For the text-containing cell, return its midpoint in [X, Y] coordinate format. 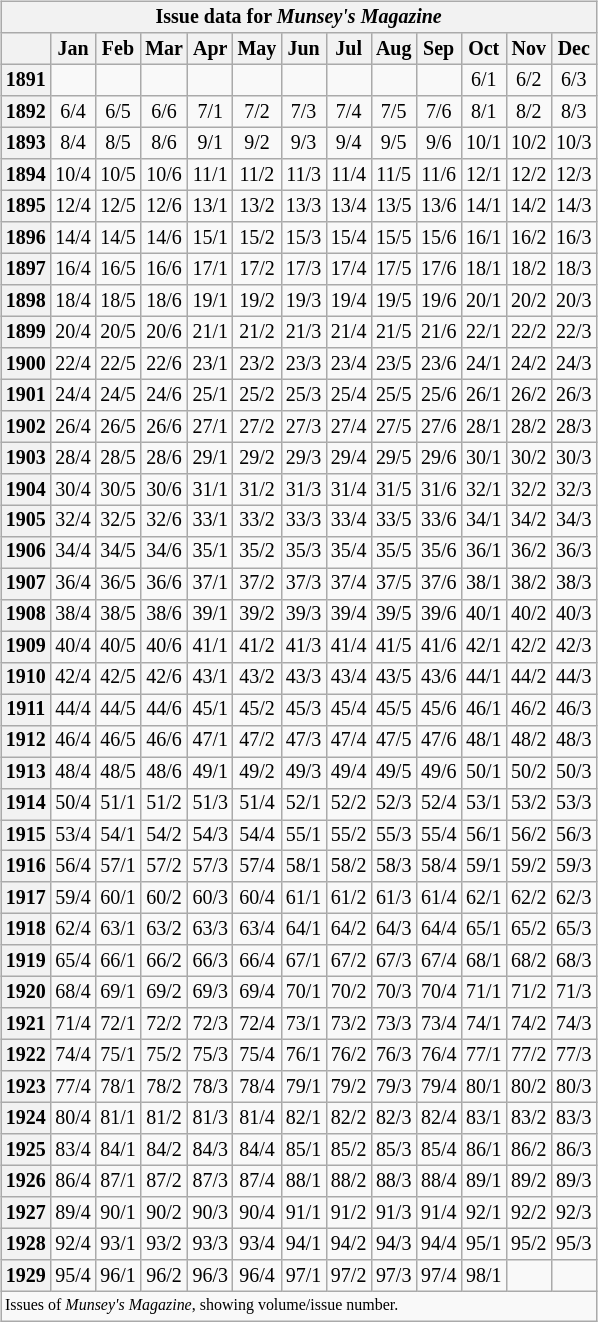
1909 [26, 646]
15/1 [210, 238]
46/6 [164, 740]
34/2 [528, 520]
25/3 [304, 394]
25/1 [210, 394]
81/2 [164, 1118]
28/6 [164, 458]
17/3 [304, 268]
71/3 [574, 992]
67/1 [304, 960]
39/3 [304, 614]
52/2 [348, 804]
1904 [26, 490]
92/2 [528, 1212]
29/3 [304, 458]
17/6 [438, 268]
24/5 [118, 394]
68/2 [528, 960]
36/4 [72, 584]
27/3 [304, 426]
34/6 [164, 552]
1928 [26, 1244]
74/2 [528, 1024]
48/4 [72, 772]
1918 [26, 930]
80/3 [574, 1086]
73/3 [394, 1024]
1917 [26, 898]
10/2 [528, 144]
64/3 [394, 930]
85/1 [304, 1150]
59/1 [484, 866]
27/6 [438, 426]
31/5 [394, 490]
82/1 [304, 1118]
91/2 [348, 1212]
51/4 [257, 804]
60/1 [118, 898]
54/3 [210, 836]
1916 [26, 866]
84/4 [257, 1150]
49/2 [257, 772]
8/5 [118, 144]
23/1 [210, 364]
23/5 [394, 364]
60/3 [210, 898]
50/4 [72, 804]
49/5 [394, 772]
14/1 [484, 206]
43/2 [257, 678]
82/4 [438, 1118]
95/3 [574, 1244]
60/2 [164, 898]
20/5 [118, 332]
80/2 [528, 1086]
10/3 [574, 144]
7/4 [348, 112]
81/3 [210, 1118]
88/1 [304, 1182]
42/1 [484, 646]
1895 [26, 206]
48/2 [528, 740]
6/5 [118, 112]
33/1 [210, 520]
35/2 [257, 552]
30/3 [574, 458]
7/2 [257, 112]
19/2 [257, 300]
34/4 [72, 552]
28/2 [528, 426]
83/1 [484, 1118]
87/2 [164, 1182]
76/1 [304, 1056]
72/2 [164, 1024]
94/2 [348, 1244]
69/1 [118, 992]
66/3 [210, 960]
38/4 [72, 614]
1908 [26, 614]
47/3 [304, 740]
6/1 [484, 80]
74/4 [72, 1056]
1923 [26, 1086]
14/5 [118, 238]
Feb [118, 48]
83/3 [574, 1118]
37/2 [257, 584]
58/2 [348, 866]
18/4 [72, 300]
57/2 [164, 866]
43/3 [304, 678]
93/1 [118, 1244]
52/4 [438, 804]
87/1 [118, 1182]
82/2 [348, 1118]
90/1 [118, 1212]
98/1 [484, 1276]
54/2 [164, 836]
17/5 [394, 268]
14/3 [574, 206]
20/3 [574, 300]
1905 [26, 520]
83/2 [528, 1118]
21/1 [210, 332]
22/4 [72, 364]
11/5 [394, 174]
37/1 [210, 584]
67/4 [438, 960]
95/4 [72, 1276]
Jan [72, 48]
1897 [26, 268]
52/3 [394, 804]
80/1 [484, 1086]
29/6 [438, 458]
70/4 [438, 992]
1925 [26, 1150]
13/1 [210, 206]
81/1 [118, 1118]
67/2 [348, 960]
54/1 [118, 836]
39/2 [257, 614]
53/2 [528, 804]
93/3 [210, 1244]
56/4 [72, 866]
1929 [26, 1276]
37/6 [438, 584]
62/3 [574, 898]
19/6 [438, 300]
15/6 [438, 238]
95/2 [528, 1244]
40/2 [528, 614]
89/2 [528, 1182]
40/3 [574, 614]
94/1 [304, 1244]
69/3 [210, 992]
36/2 [528, 552]
1915 [26, 836]
10/6 [164, 174]
75/1 [118, 1056]
37/3 [304, 584]
59/2 [528, 866]
38/3 [574, 584]
82/3 [394, 1118]
51/3 [210, 804]
55/3 [394, 836]
16/2 [528, 238]
93/2 [164, 1244]
24/2 [528, 364]
69/4 [257, 992]
11/3 [304, 174]
18/3 [574, 268]
8/2 [528, 112]
39/5 [394, 614]
68/3 [574, 960]
62/4 [72, 930]
39/6 [438, 614]
15/5 [394, 238]
28/3 [574, 426]
8/6 [164, 144]
86/3 [574, 1150]
87/3 [210, 1182]
7/3 [304, 112]
46/5 [118, 740]
55/2 [348, 836]
41/2 [257, 646]
24/4 [72, 394]
80/4 [72, 1118]
31/6 [438, 490]
46/4 [72, 740]
92/3 [574, 1212]
22/5 [118, 364]
16/1 [484, 238]
44/5 [118, 710]
86/1 [484, 1150]
22/6 [164, 364]
89/1 [484, 1182]
65/1 [484, 930]
1914 [26, 804]
90/3 [210, 1212]
1919 [26, 960]
68/4 [72, 992]
32/4 [72, 520]
47/4 [348, 740]
7/1 [210, 112]
16/3 [574, 238]
92/1 [484, 1212]
8/1 [484, 112]
Jun [304, 48]
36/6 [164, 584]
59/3 [574, 866]
12/5 [118, 206]
30/4 [72, 490]
46/2 [528, 710]
20/4 [72, 332]
85/4 [438, 1150]
88/2 [348, 1182]
94/4 [438, 1244]
22/2 [528, 332]
1903 [26, 458]
33/4 [348, 520]
26/1 [484, 394]
29/2 [257, 458]
78/2 [164, 1086]
9/4 [348, 144]
52/1 [304, 804]
23/2 [257, 364]
67/3 [394, 960]
41/3 [304, 646]
77/4 [72, 1086]
1892 [26, 112]
68/1 [484, 960]
36/5 [118, 584]
1898 [26, 300]
79/4 [438, 1086]
49/6 [438, 772]
17/4 [348, 268]
45/4 [348, 710]
33/5 [394, 520]
65/2 [528, 930]
84/3 [210, 1150]
91/3 [394, 1212]
21/6 [438, 332]
16/4 [72, 268]
46/3 [574, 710]
31/1 [210, 490]
40/6 [164, 646]
97/3 [394, 1276]
70/2 [348, 992]
38/1 [484, 584]
12/6 [164, 206]
40/5 [118, 646]
47/5 [394, 740]
26/5 [118, 426]
40/1 [484, 614]
76/3 [394, 1056]
1924 [26, 1118]
61/3 [394, 898]
31/3 [304, 490]
21/3 [304, 332]
97/4 [438, 1276]
41/1 [210, 646]
43/6 [438, 678]
Apr [210, 48]
73/2 [348, 1024]
77/1 [484, 1056]
65/3 [574, 930]
48/6 [164, 772]
50/2 [528, 772]
51/1 [118, 804]
1922 [26, 1056]
22/3 [574, 332]
96/2 [164, 1276]
19/1 [210, 300]
96/1 [118, 1276]
71/4 [72, 1024]
1896 [26, 238]
42/5 [118, 678]
1894 [26, 174]
1906 [26, 552]
47/6 [438, 740]
32/1 [484, 490]
45/2 [257, 710]
11/4 [348, 174]
17/2 [257, 268]
6/3 [574, 80]
10/1 [484, 144]
75/3 [210, 1056]
49/1 [210, 772]
94/3 [394, 1244]
13/6 [438, 206]
43/1 [210, 678]
6/2 [528, 80]
34/5 [118, 552]
77/3 [574, 1056]
63/1 [118, 930]
83/4 [72, 1150]
26/2 [528, 394]
89/4 [72, 1212]
40/4 [72, 646]
76/2 [348, 1056]
78/4 [257, 1086]
18/5 [118, 300]
23/6 [438, 364]
1921 [26, 1024]
1912 [26, 740]
1913 [26, 772]
58/4 [438, 866]
43/4 [348, 678]
Oct [484, 48]
86/4 [72, 1182]
24/1 [484, 364]
44/6 [164, 710]
Aug [394, 48]
15/4 [348, 238]
Nov [528, 48]
18/1 [484, 268]
44/1 [484, 678]
20/2 [528, 300]
32/3 [574, 490]
33/3 [304, 520]
24/6 [164, 394]
19/5 [394, 300]
56/3 [574, 836]
Issue data for Munsey's Magazine [298, 18]
1911 [26, 710]
36/3 [574, 552]
60/4 [257, 898]
29/5 [394, 458]
46/1 [484, 710]
45/5 [394, 710]
24/3 [574, 364]
93/4 [257, 1244]
41/6 [438, 646]
9/5 [394, 144]
66/1 [118, 960]
64/4 [438, 930]
53/1 [484, 804]
74/3 [574, 1024]
14/2 [528, 206]
32/5 [118, 520]
Sep [438, 48]
45/6 [438, 710]
78/1 [118, 1086]
71/2 [528, 992]
1891 [26, 80]
28/5 [118, 458]
25/5 [394, 394]
53/4 [72, 836]
44/2 [528, 678]
27/2 [257, 426]
58/1 [304, 866]
Jul [348, 48]
13/4 [348, 206]
42/2 [528, 646]
38/5 [118, 614]
18/2 [528, 268]
91/1 [304, 1212]
50/1 [484, 772]
25/2 [257, 394]
74/1 [484, 1024]
20/1 [484, 300]
73/4 [438, 1024]
34/1 [484, 520]
34/3 [574, 520]
7/6 [438, 112]
14/4 [72, 238]
57/1 [118, 866]
1926 [26, 1182]
38/2 [528, 584]
21/5 [394, 332]
79/2 [348, 1086]
13/2 [257, 206]
84/2 [164, 1150]
30/1 [484, 458]
12/3 [574, 174]
73/1 [304, 1024]
26/6 [164, 426]
65/4 [72, 960]
61/2 [348, 898]
57/4 [257, 866]
14/6 [164, 238]
79/3 [394, 1086]
79/1 [304, 1086]
86/2 [528, 1150]
42/3 [574, 646]
77/2 [528, 1056]
37/5 [394, 584]
95/1 [484, 1244]
55/1 [304, 836]
1927 [26, 1212]
90/2 [164, 1212]
25/6 [438, 394]
64/2 [348, 930]
58/3 [394, 866]
30/6 [164, 490]
69/2 [164, 992]
39/1 [210, 614]
48/3 [574, 740]
23/4 [348, 364]
87/4 [257, 1182]
44/4 [72, 710]
18/6 [164, 300]
9/2 [257, 144]
48/1 [484, 740]
63/4 [257, 930]
56/2 [528, 836]
9/6 [438, 144]
19/3 [304, 300]
32/2 [528, 490]
25/4 [348, 394]
35/3 [304, 552]
28/4 [72, 458]
61/4 [438, 898]
1902 [26, 426]
72/4 [257, 1024]
47/1 [210, 740]
1893 [26, 144]
72/1 [118, 1024]
96/4 [257, 1276]
35/5 [394, 552]
50/3 [574, 772]
1899 [26, 332]
20/6 [164, 332]
78/3 [210, 1086]
16/6 [164, 268]
1901 [26, 394]
28/1 [484, 426]
62/1 [484, 898]
84/1 [118, 1150]
15/3 [304, 238]
19/4 [348, 300]
61/1 [304, 898]
90/4 [257, 1212]
43/5 [394, 678]
10/5 [118, 174]
6/4 [72, 112]
42/4 [72, 678]
11/2 [257, 174]
41/4 [348, 646]
13/5 [394, 206]
31/4 [348, 490]
27/1 [210, 426]
70/3 [394, 992]
35/4 [348, 552]
63/3 [210, 930]
26/3 [574, 394]
37/4 [348, 584]
75/2 [164, 1056]
May [257, 48]
45/1 [210, 710]
66/4 [257, 960]
15/2 [257, 238]
36/1 [484, 552]
26/4 [72, 426]
23/3 [304, 364]
Issues of Munsey's Magazine, showing volume/issue number. [298, 1306]
57/3 [210, 866]
88/3 [394, 1182]
72/3 [210, 1024]
55/4 [438, 836]
1900 [26, 364]
8/3 [574, 112]
30/5 [118, 490]
11/6 [438, 174]
44/3 [574, 678]
71/1 [484, 992]
11/1 [210, 174]
6/6 [164, 112]
92/4 [72, 1244]
Dec [574, 48]
97/1 [304, 1276]
39/4 [348, 614]
88/4 [438, 1182]
17/1 [210, 268]
38/6 [164, 614]
35/1 [210, 552]
49/4 [348, 772]
29/1 [210, 458]
49/3 [304, 772]
29/4 [348, 458]
91/4 [438, 1212]
31/2 [257, 490]
85/2 [348, 1150]
21/2 [257, 332]
22/1 [484, 332]
64/1 [304, 930]
10/4 [72, 174]
27/5 [394, 426]
1907 [26, 584]
51/2 [164, 804]
42/6 [164, 678]
63/2 [164, 930]
48/5 [118, 772]
8/4 [72, 144]
53/3 [574, 804]
13/3 [304, 206]
70/1 [304, 992]
12/1 [484, 174]
16/5 [118, 268]
89/3 [574, 1182]
41/5 [394, 646]
1920 [26, 992]
76/4 [438, 1056]
96/3 [210, 1276]
66/2 [164, 960]
45/3 [304, 710]
85/3 [394, 1150]
12/2 [528, 174]
62/2 [528, 898]
35/6 [438, 552]
47/2 [257, 740]
33/6 [438, 520]
27/4 [348, 426]
1910 [26, 678]
54/4 [257, 836]
21/4 [348, 332]
97/2 [348, 1276]
9/1 [210, 144]
Mar [164, 48]
56/1 [484, 836]
32/6 [164, 520]
75/4 [257, 1056]
9/3 [304, 144]
7/5 [394, 112]
33/2 [257, 520]
12/4 [72, 206]
81/4 [257, 1118]
59/4 [72, 898]
30/2 [528, 458]
